Search for the cell housing the specified text and yield its (x, y) center coordinate. 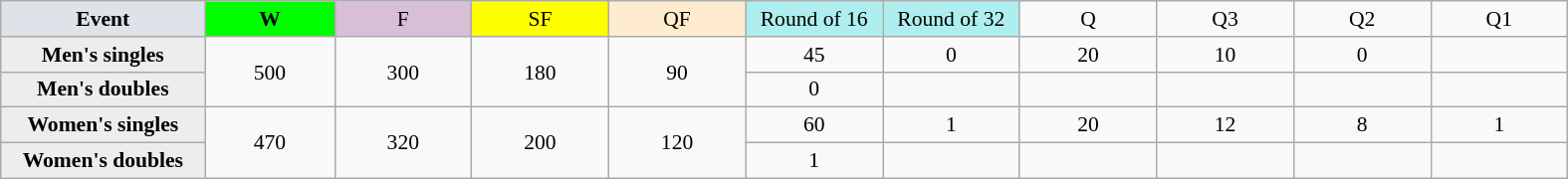
200 (541, 143)
60 (814, 125)
500 (270, 72)
Men's doubles (104, 89)
Q3 (1226, 19)
180 (541, 72)
Women's doubles (104, 161)
Q2 (1362, 19)
Q (1088, 19)
W (270, 19)
300 (403, 72)
12 (1226, 125)
Women's singles (104, 125)
10 (1226, 55)
Round of 32 (951, 19)
Men's singles (104, 55)
320 (403, 143)
Round of 16 (814, 19)
SF (541, 19)
90 (677, 72)
8 (1362, 125)
Q1 (1499, 19)
QF (677, 19)
F (403, 19)
120 (677, 143)
470 (270, 143)
45 (814, 55)
Event (104, 19)
